Return the (X, Y) coordinate for the center point of the cell that contains the specified text.  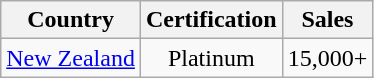
Platinum (211, 58)
15,000+ (328, 58)
Certification (211, 20)
Sales (328, 20)
New Zealand (71, 58)
Country (71, 20)
